Determine the [x, y] coordinate at the center of the cell enclosing the given text.  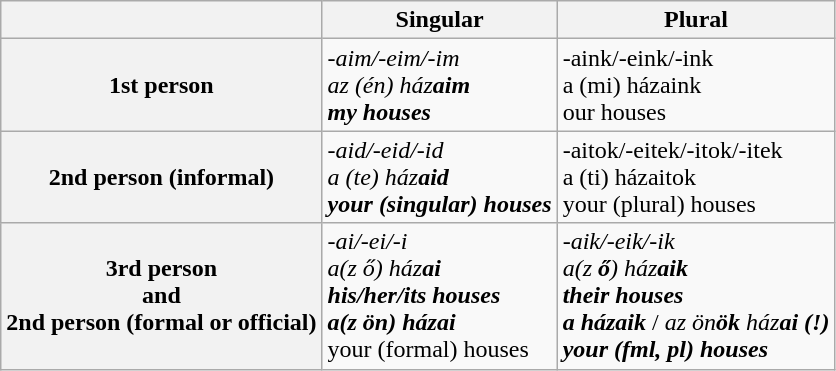
-aink/-eink/-inka (mi) házainkour houses [696, 85]
Plural [696, 20]
Singular [440, 20]
-ai/-ei/-ia(z ő) házaihis/her/its houses a(z ön) házaiyour (formal) houses [440, 296]
3rd personand2nd person (formal or official) [162, 296]
2nd person (informal) [162, 177]
-aid/-eid/-ida (te) házaidyour (singular) houses [440, 177]
-aim/-eim/-imaz (én) házaimmy houses [440, 85]
-aitok/-eitek/-itok/-iteka (ti) házaitokyour (plural) houses [696, 177]
-aik/-eik/-ika(z ő) házaiktheir houses a házaik / az önök házai (!)your (fml, pl) houses [696, 296]
1st person [162, 85]
